Pinpoint the cell where the given text exists, returning its (x, y) midpoint coordinate. 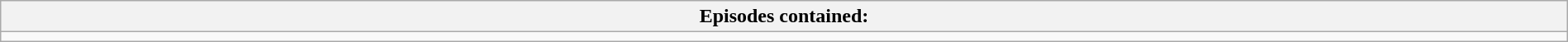
Episodes contained: (784, 16)
